Scan for the cell matching the given text and deliver its [x, y] coordinate at center. 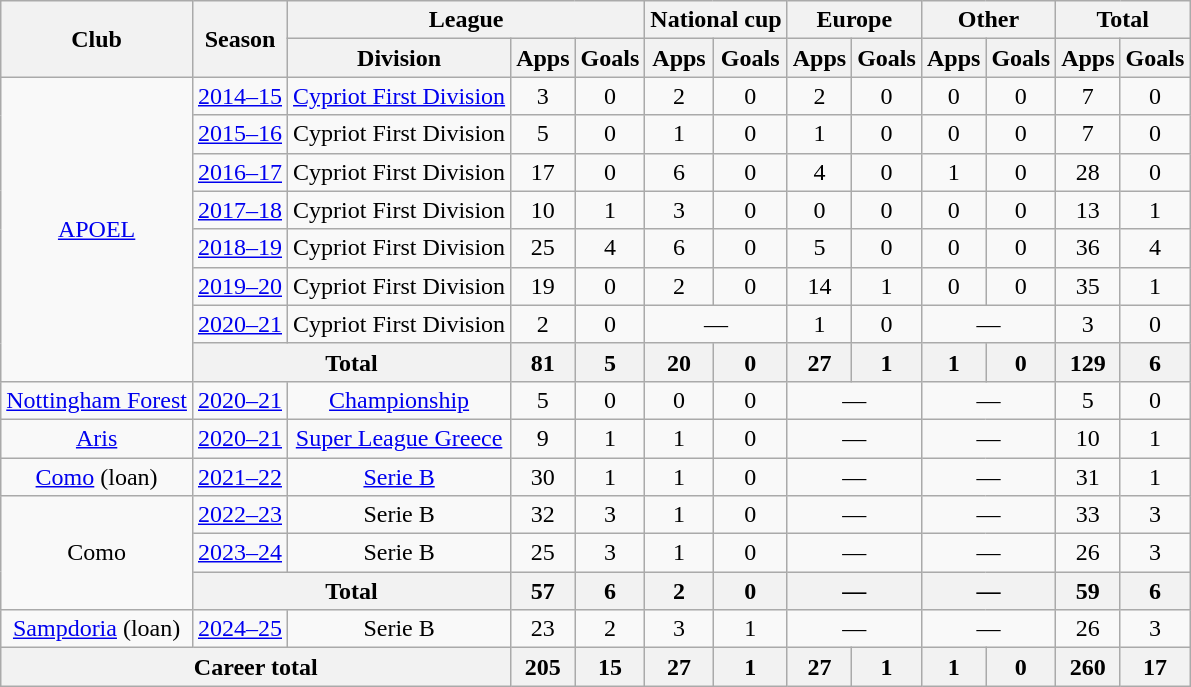
35 [1088, 286]
129 [1088, 362]
Season [240, 39]
APOEL [97, 229]
81 [543, 362]
28 [1088, 172]
2018–19 [240, 248]
9 [543, 438]
Super League Greece [400, 438]
32 [543, 515]
Sampdoria (loan) [97, 629]
Nottingham Forest [97, 400]
League [466, 20]
Career total [256, 667]
Aris [97, 438]
2019–20 [240, 286]
2021–22 [240, 477]
Division [400, 58]
20 [679, 362]
13 [1088, 210]
2014–15 [240, 96]
33 [1088, 515]
2022–23 [240, 515]
36 [1088, 248]
31 [1088, 477]
Other [988, 20]
2016–17 [240, 172]
2015–16 [240, 134]
23 [543, 629]
Club [97, 39]
59 [1088, 591]
2017–18 [240, 210]
260 [1088, 667]
19 [543, 286]
14 [819, 286]
Championship [400, 400]
15 [610, 667]
205 [543, 667]
57 [543, 591]
Europe [854, 20]
2024–25 [240, 629]
2023–24 [240, 553]
National cup [716, 20]
Como (loan) [97, 477]
Como [97, 553]
30 [543, 477]
